Identify which cell holds the provided text, then report its (X, Y) central coordinate. 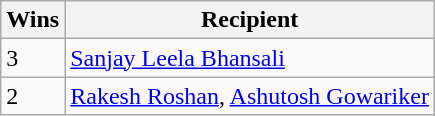
2 (33, 96)
Wins (33, 20)
Sanjay Leela Bhansali (250, 58)
3 (33, 58)
Recipient (250, 20)
Rakesh Roshan, Ashutosh Gowariker (250, 96)
